Pinpoint the cell where the given text exists, returning its [x, y] midpoint coordinate. 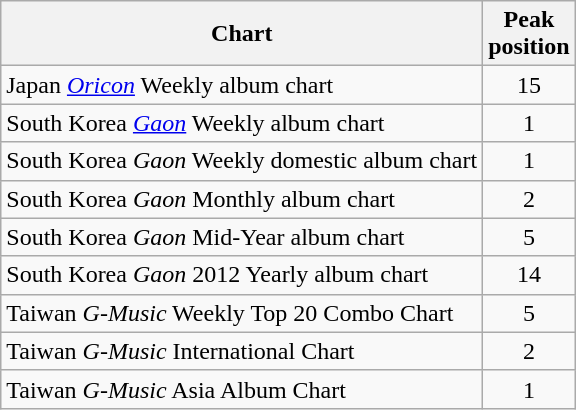
South Korea Gaon 2012 Yearly album chart [242, 275]
South Korea Gaon Weekly album chart [242, 123]
Taiwan G-Music Weekly Top 20 Combo Chart [242, 313]
15 [529, 85]
14 [529, 275]
Peakposition [529, 34]
South Korea Gaon Mid-Year album chart [242, 237]
Taiwan G-Music Asia Album Chart [242, 389]
South Korea Gaon Weekly domestic album chart [242, 161]
South Korea Gaon Monthly album chart [242, 199]
Taiwan G-Music International Chart [242, 351]
Chart [242, 34]
Japan Oricon Weekly album chart [242, 85]
